Return (x, y) of the center of cell containing provided text 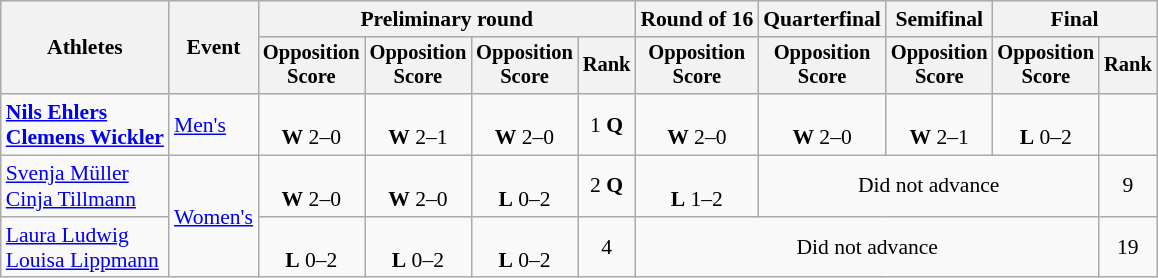
1 Q (607, 124)
Event (214, 48)
Laura LudwigLouisa Lippmann (85, 248)
L 1–2 (696, 186)
Preliminary round (446, 19)
2 Q (607, 186)
Semifinal (940, 19)
9 (1128, 186)
Women's (214, 217)
Round of 16 (696, 19)
4 (607, 248)
Svenja MüllerCinja Tillmann (85, 186)
Nils EhlersClemens Wickler (85, 124)
19 (1128, 248)
Men's (214, 124)
Quarterfinal (822, 19)
Final (1074, 19)
Athletes (85, 48)
